Output the [x, y] coordinate of the center of the cell containing the given text.  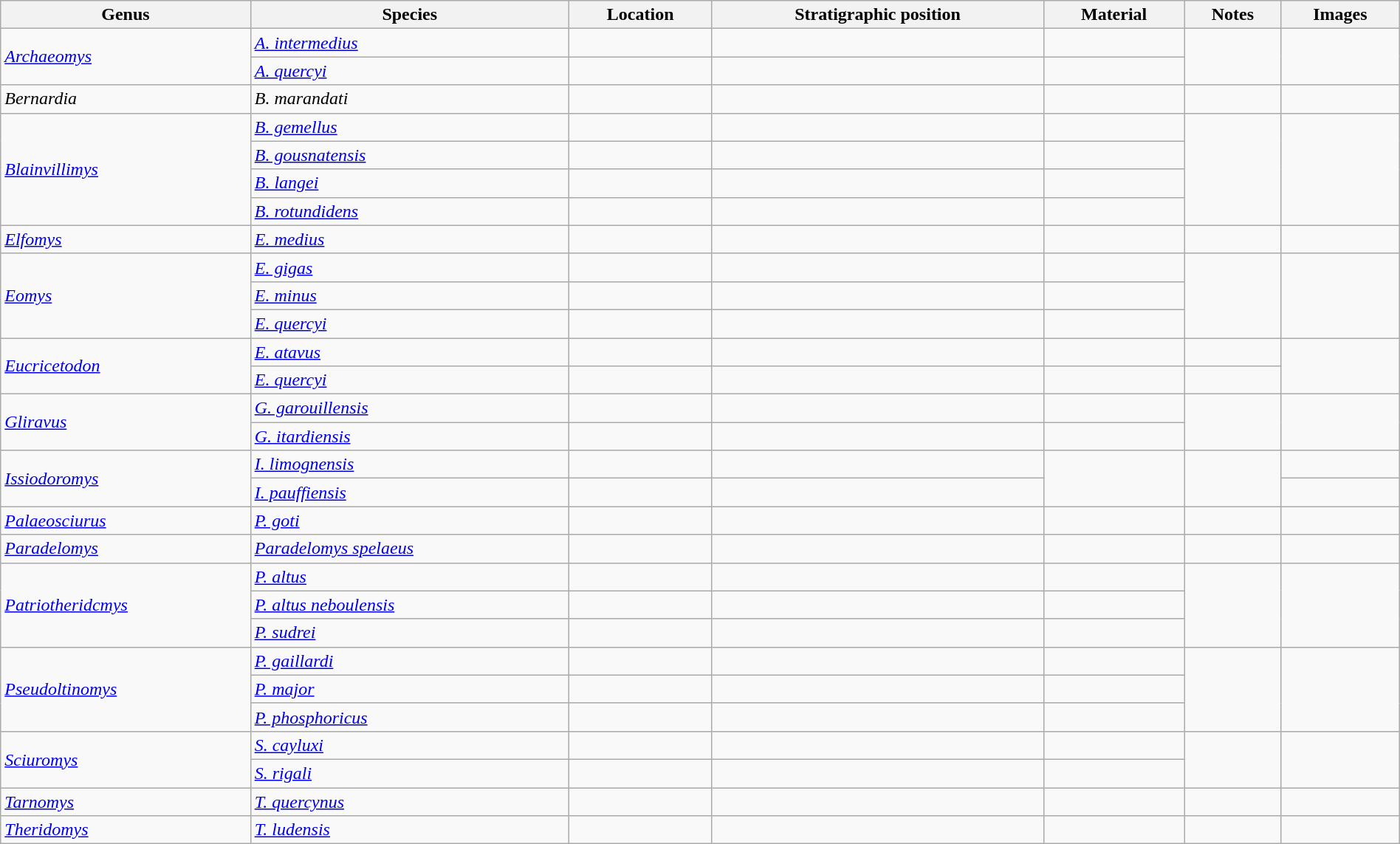
G. garouillensis [409, 408]
Theridomys [126, 830]
Stratigraphic position [877, 15]
E. gigas [409, 267]
I. pauffiensis [409, 493]
A. quercyi [409, 71]
G. itardiensis [409, 436]
Palaeosciurus [126, 521]
P. goti [409, 521]
Images [1339, 15]
P. gaillardi [409, 661]
E. minus [409, 295]
P. major [409, 689]
P. altus neboulensis [409, 605]
B. langei [409, 183]
Paradelomys [126, 549]
S. rigali [409, 773]
Elfomys [126, 239]
Archaeomys [126, 57]
Location [640, 15]
P. altus [409, 577]
Issiodoromys [126, 478]
E. medius [409, 239]
Blainvillimys [126, 169]
S. cayluxi [409, 745]
Eucricetodon [126, 366]
B. gousnatensis [409, 155]
B. gemellus [409, 127]
Eomys [126, 295]
P. sudrei [409, 633]
Notes [1232, 15]
Species [409, 15]
Material [1114, 15]
Pseudoltinomys [126, 689]
B. marandati [409, 99]
T. ludensis [409, 830]
T. quercynus [409, 801]
I. limognensis [409, 464]
P. phosphoricus [409, 717]
E. atavus [409, 352]
Genus [126, 15]
A. intermedius [409, 43]
Gliravus [126, 422]
Sciuromys [126, 759]
B. rotundidens [409, 211]
Paradelomys spelaeus [409, 549]
Bernardia [126, 99]
Patriotheridcmys [126, 605]
Tarnomys [126, 801]
